Find where the given text appears and provide that cell's center as [x, y] coordinate. 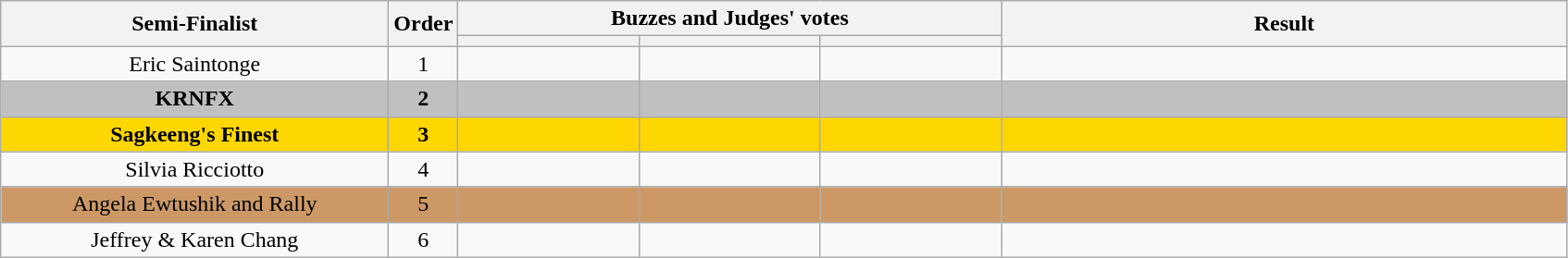
Order [424, 24]
Angela Ewtushik and Rally [194, 204]
3 [424, 134]
Silvia Ricciotto [194, 169]
1 [424, 64]
5 [424, 204]
Eric Saintonge [194, 64]
Semi-Finalist [194, 24]
Result [1285, 24]
KRNFX [194, 99]
Jeffrey & Karen Chang [194, 240]
Sagkeeng's Finest [194, 134]
2 [424, 99]
6 [424, 240]
Buzzes and Judges' votes [729, 18]
4 [424, 169]
